Capture the cell that displays the provided text and extract its [X, Y] central coordinate. 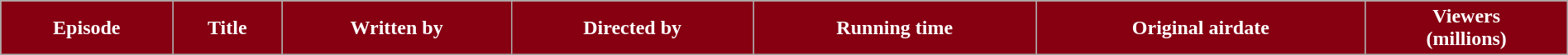
Title [227, 28]
Viewers(millions) [1466, 28]
Written by [397, 28]
Directed by [632, 28]
Episode [87, 28]
Running time [895, 28]
Original airdate [1201, 28]
